Scan for the cell matching the given text and deliver its [x, y] coordinate at center. 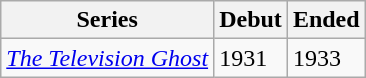
Ended [326, 20]
1931 [251, 58]
Series [108, 20]
1933 [326, 58]
The Television Ghost [108, 58]
Debut [251, 20]
